Scan for the cell matching the given text and deliver its [X, Y] coordinate at center. 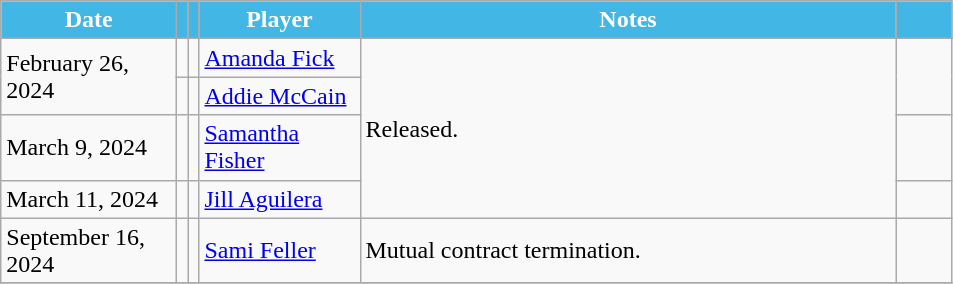
Player [280, 20]
September 16, 2024 [89, 250]
March 9, 2024 [89, 148]
Date [89, 20]
Samantha Fisher [280, 148]
Addie McCain [280, 96]
Jill Aguilera [280, 199]
February 26, 2024 [89, 77]
Amanda Fick [280, 58]
Sami Feller [280, 250]
Notes [628, 20]
Released. [628, 128]
March 11, 2024 [89, 199]
Mutual contract termination. [628, 250]
